Find where the given text appears and provide that cell's center as [X, Y] coordinate. 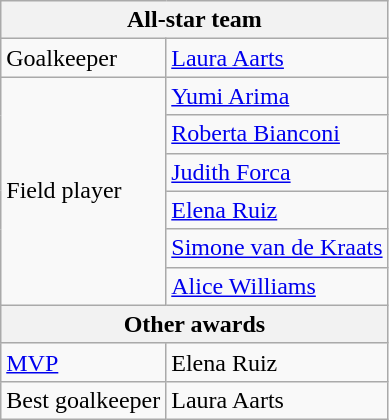
Other awards [194, 324]
Simone van de Kraats [277, 248]
Best goalkeeper [84, 400]
Judith Forca [277, 172]
All-star team [194, 20]
Yumi Arima [277, 96]
Roberta Bianconi [277, 134]
Alice Williams [277, 286]
MVP [84, 362]
Field player [84, 191]
Goalkeeper [84, 58]
